For the text-containing cell, return its midpoint in (x, y) coordinate format. 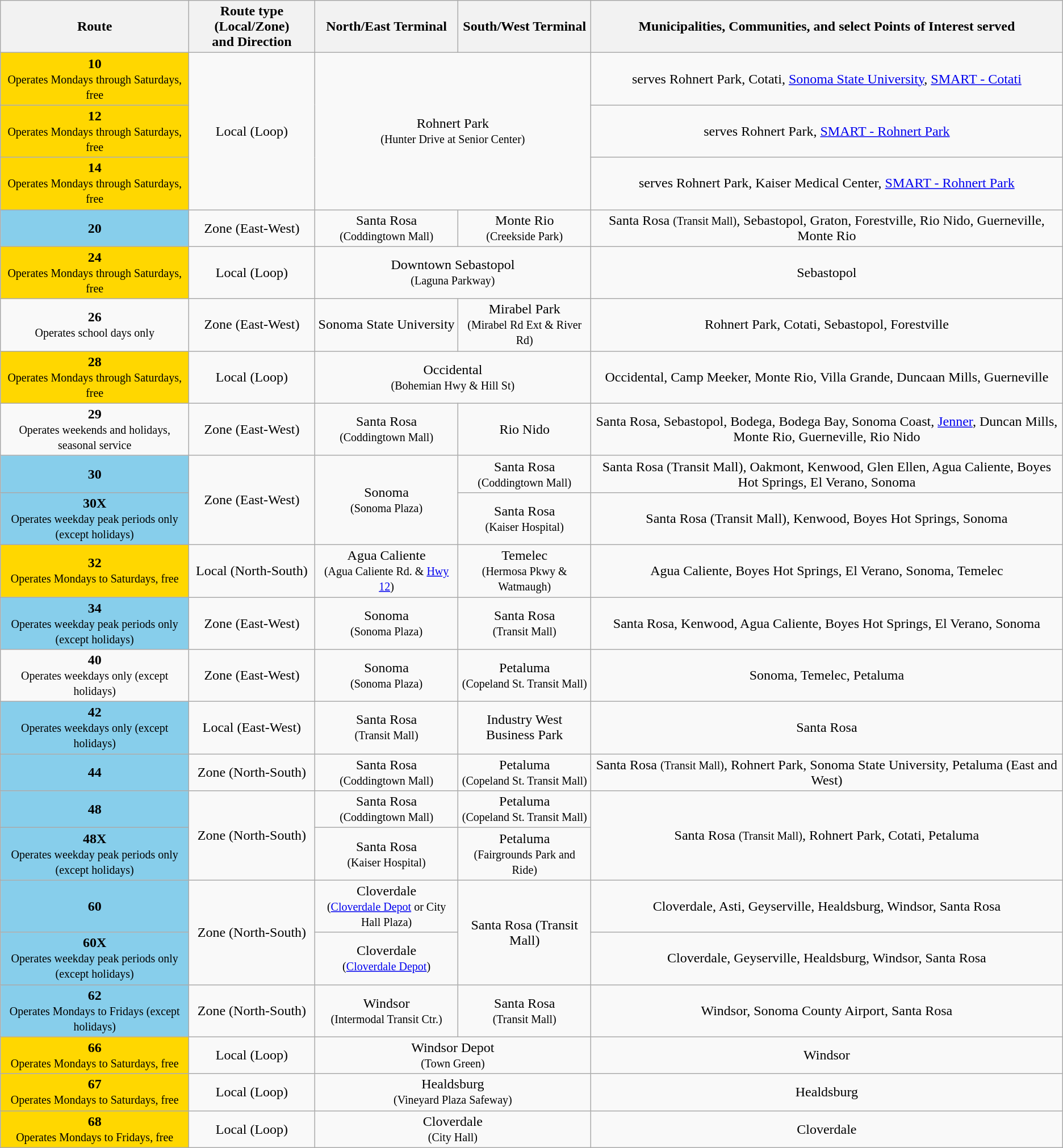
Santa Rosa (Transit Mall), Rohnert Park, Cotati, Petaluma (827, 836)
60XOperates weekday peak periods only (except holidays) (95, 958)
Windsor, Sonoma County Airport, Santa Rosa (827, 1011)
32Operates Mondays to Saturdays, free (95, 571)
44 (95, 772)
34Operates weekday peak periods only (except holidays) (95, 623)
Rohnert Park, Cotati, Sebastopol, Forestville (827, 325)
14Operates Mondays through Saturdays, free (95, 183)
Cloverdale, Asti, Geyserville, Healdsburg, Windsor, Santa Rosa (827, 906)
60 (95, 906)
Santa Rosa (Transit Mall), Sebastopol, Graton, Forestville, Rio Nido, Guerneville, Monte Rio (827, 228)
North/East Terminal (386, 27)
serves Rohnert Park, SMART - Rohnert Park (827, 131)
68Operates Mondays to Fridays, free (95, 1129)
Agua Caliente(Agua Caliente Rd. & Hwy 12) (386, 571)
Downtown Sebastopol(Laguna Parkway) (453, 273)
Santa Rosa (827, 728)
48XOperates weekday peak periods only (except holidays) (95, 854)
Windsor(Intermodal Transit Ctr.) (386, 1011)
Cloverdale(City Hall) (453, 1129)
Route (95, 27)
24Operates Mondays through Saturdays, free (95, 273)
66Operates Mondays to Saturdays, free (95, 1055)
Petaluma(Fairgrounds Park and Ride) (525, 854)
62Operates Mondays to Fridays (except holidays) (95, 1011)
Cloverdale(Cloverdale Depot) (386, 958)
Cloverdale(Cloverdale Depot or City Hall Plaza) (386, 906)
Windsor Depot(Town Green) (453, 1055)
Local (North-South) (252, 571)
30 (95, 474)
Rio Nido (525, 429)
South/West Terminal (525, 27)
42Operates weekdays only (except holidays) (95, 728)
Agua Caliente, Boyes Hot Springs, El Verano, Sonoma, Temelec (827, 571)
Santa Rosa (Transit Mall), Oakmont, Kenwood, Glen Ellen, Agua Caliente, Boyes Hot Springs, El Verano, Sonoma (827, 474)
Healdsburg (827, 1092)
Monte Rio(Creekside Park) (525, 228)
Sonoma, Temelec, Petaluma (827, 676)
20 (95, 228)
Mirabel Park(Mirabel Rd Ext & River Rd) (525, 325)
40Operates weekdays only (except holidays) (95, 676)
Santa Rosa, Kenwood, Agua Caliente, Boyes Hot Springs, El Verano, Sonoma (827, 623)
Occidental, Camp Meeker, Monte Rio, Villa Grande, Duncaan Mills, Guerneville (827, 377)
Santa Rosa (Transit Mall) (525, 932)
Route type (Local/Zone)and Direction (252, 27)
12Operates Mondays through Saturdays, free (95, 131)
Healdsburg(Vineyard Plaza Safeway) (453, 1092)
Municipalities, Communities, and select Points of Interest served (827, 27)
Local (East-West) (252, 728)
Santa Rosa (Transit Mall), Rohnert Park, Sonoma State University, Petaluma (East and West) (827, 772)
Cloverdale, Geyserville, Healdsburg, Windsor, Santa Rosa (827, 958)
30XOperates weekday peak periods only (except holidays) (95, 518)
10Operates Mondays through Saturdays, free (95, 79)
Temelec(Hermosa Pkwy & Watmaugh) (525, 571)
Santa Rosa (Transit Mall), Kenwood, Boyes Hot Springs, Sonoma (827, 518)
serves Rohnert Park, Cotati, Sonoma State University, SMART - Cotati (827, 79)
Industry West Business Park (525, 728)
67Operates Mondays to Saturdays, free (95, 1092)
Cloverdale (827, 1129)
Sonoma State University (386, 325)
Windsor (827, 1055)
Occidental(Bohemian Hwy & Hill St) (453, 377)
Sebastopol (827, 273)
29Operates weekends and holidays, seasonal service (95, 429)
serves Rohnert Park, Kaiser Medical Center, SMART - Rohnert Park (827, 183)
Santa Rosa, Sebastopol, Bodega, Bodega Bay, Sonoma Coast, Jenner, Duncan Mills, Monte Rio, Guerneville, Rio Nido (827, 429)
28Operates Mondays through Saturdays, free (95, 377)
48 (95, 810)
Rohnert Park(Hunter Drive at Senior Center) (453, 131)
26Operates school days only (95, 325)
